Provide the (x, y) coordinate of the cell's center where the given text is located.  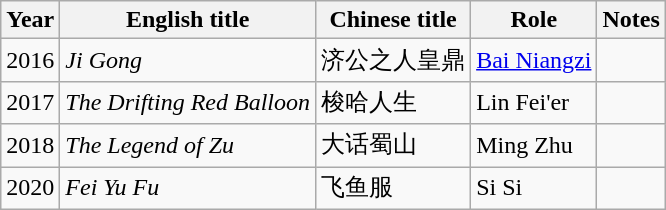
English title (188, 20)
The Drifting Red Balloon (188, 102)
Lin Fei'er (534, 102)
Fei Yu Fu (188, 188)
2016 (30, 60)
Notes (631, 20)
Ming Zhu (534, 146)
Year (30, 20)
The Legend of Zu (188, 146)
梭哈人生 (394, 102)
飞鱼服 (394, 188)
2018 (30, 146)
济公之人皇鼎 (394, 60)
2017 (30, 102)
2020 (30, 188)
Role (534, 20)
Ji Gong (188, 60)
Chinese title (394, 20)
Bai Niangzi (534, 60)
Si Si (534, 188)
大话蜀山 (394, 146)
